Output the [X, Y] coordinate of the center of the cell containing the given text.  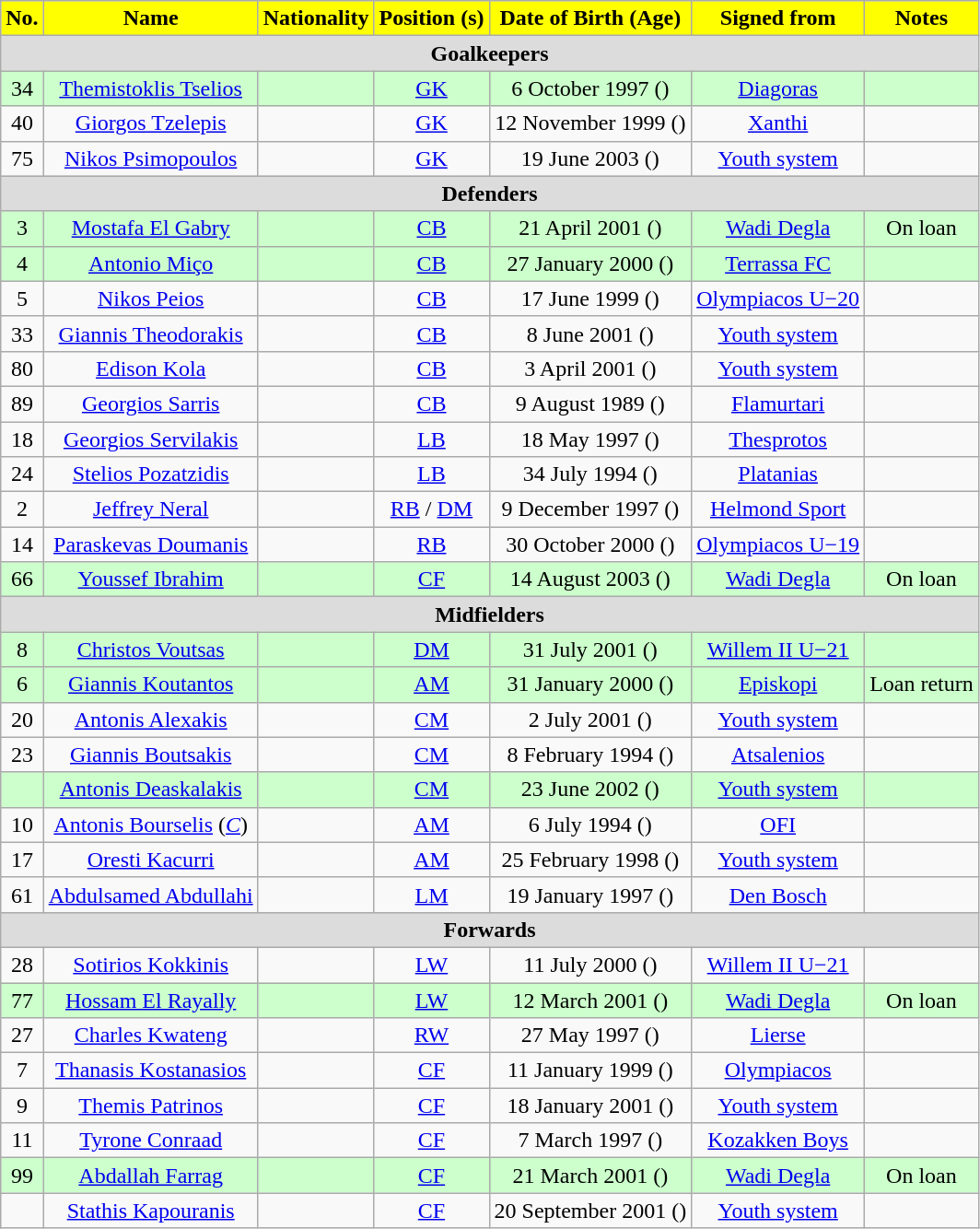
Stathis Kapouranis [151, 1211]
27 May 1997 () [590, 1036]
Georgios Servilakis [151, 439]
Jeffrey Neral [151, 509]
77 [22, 1000]
Antonis Deaskalakis [151, 790]
Mostafa El Gabry [151, 228]
6 [22, 685]
18 May 1997 () [590, 439]
8 June 2001 () [590, 334]
Antonis Alexakis [151, 720]
Abdulsamed Abdullahi [151, 895]
Kozakken Boys [778, 1141]
14 August 2003 () [590, 579]
Position (s) [431, 18]
DM [431, 650]
Thesprotos [778, 439]
Nikos Psimopoulos [151, 158]
Tyrone Conraad [151, 1141]
27 [22, 1036]
19 January 1997 () [590, 895]
28 [22, 965]
34 July 1994 () [590, 474]
89 [22, 404]
RB [431, 544]
Helmond Sport [778, 509]
Defenders [490, 193]
Notes [922, 18]
Paraskevas Doumanis [151, 544]
10 [22, 825]
31 July 2001 () [590, 650]
Platanias [778, 474]
8 [22, 650]
Den Bosch [778, 895]
OFI [778, 825]
9 [22, 1106]
99 [22, 1176]
RW [431, 1036]
17 [22, 860]
5 [22, 298]
2 [22, 509]
9 August 1989 () [590, 404]
Diagoras [778, 88]
34 [22, 88]
Oresti Kacurri [151, 860]
14 [22, 544]
LM [431, 895]
Giannis Koutantos [151, 685]
Christos Voutsas [151, 650]
Date of Birth (Age) [590, 18]
Themistoklis Tselios [151, 88]
30 October 2000 () [590, 544]
Giannis Boutsakis [151, 755]
RB / DM [431, 509]
Sotirios Kokkinis [151, 965]
3 April 2001 () [590, 369]
Stelios Pozatzidis [151, 474]
3 [22, 228]
Thanasis Kostanasios [151, 1071]
75 [22, 158]
9 December 1997 () [590, 509]
6 July 1994 () [590, 825]
18 January 2001 () [590, 1106]
Giorgos Tzelepis [151, 123]
6 October 1997 () [590, 88]
Edison Kola [151, 369]
17 June 1999 () [590, 298]
18 [22, 439]
20 [22, 720]
Signed from [778, 18]
Forwards [490, 930]
Giannis Theodorakis [151, 334]
2 July 2001 () [590, 720]
Lierse [778, 1036]
Goalkeepers [490, 53]
23 [22, 755]
23 June 2002 () [590, 790]
27 January 2000 () [590, 263]
Atsalenios [778, 755]
Name [151, 18]
11 January 1999 () [590, 1071]
Episkopi [778, 685]
7 [22, 1071]
Hossam El Rayally [151, 1000]
21 April 2001 () [590, 228]
33 [22, 334]
12 March 2001 () [590, 1000]
Youssef Ibrahim [151, 579]
40 [22, 123]
Flamurtari [778, 404]
12 November 1999 () [590, 123]
Loan return [922, 685]
4 [22, 263]
Georgios Sarris [151, 404]
25 February 1998 () [590, 860]
Xanthi [778, 123]
80 [22, 369]
8 February 1994 () [590, 755]
Themis Patrinos [151, 1106]
Antonio Miço [151, 263]
Olympiacos [778, 1071]
66 [22, 579]
20 September 2001 () [590, 1211]
19 June 2003 () [590, 158]
Olympiacos U−20 [778, 298]
21 March 2001 () [590, 1176]
24 [22, 474]
11 July 2000 () [590, 965]
No. [22, 18]
11 [22, 1141]
Terrassa FC [778, 263]
61 [22, 895]
Abdallah Farrag [151, 1176]
Charles Kwateng [151, 1036]
Midfielders [490, 614]
Antonis Bourselis (C) [151, 825]
31 January 2000 () [590, 685]
Nikos Peios [151, 298]
7 March 1997 () [590, 1141]
Nationality [316, 18]
Olympiacos U−19 [778, 544]
